Extract the [X, Y] coordinate from the center of the cell holding the provided text.  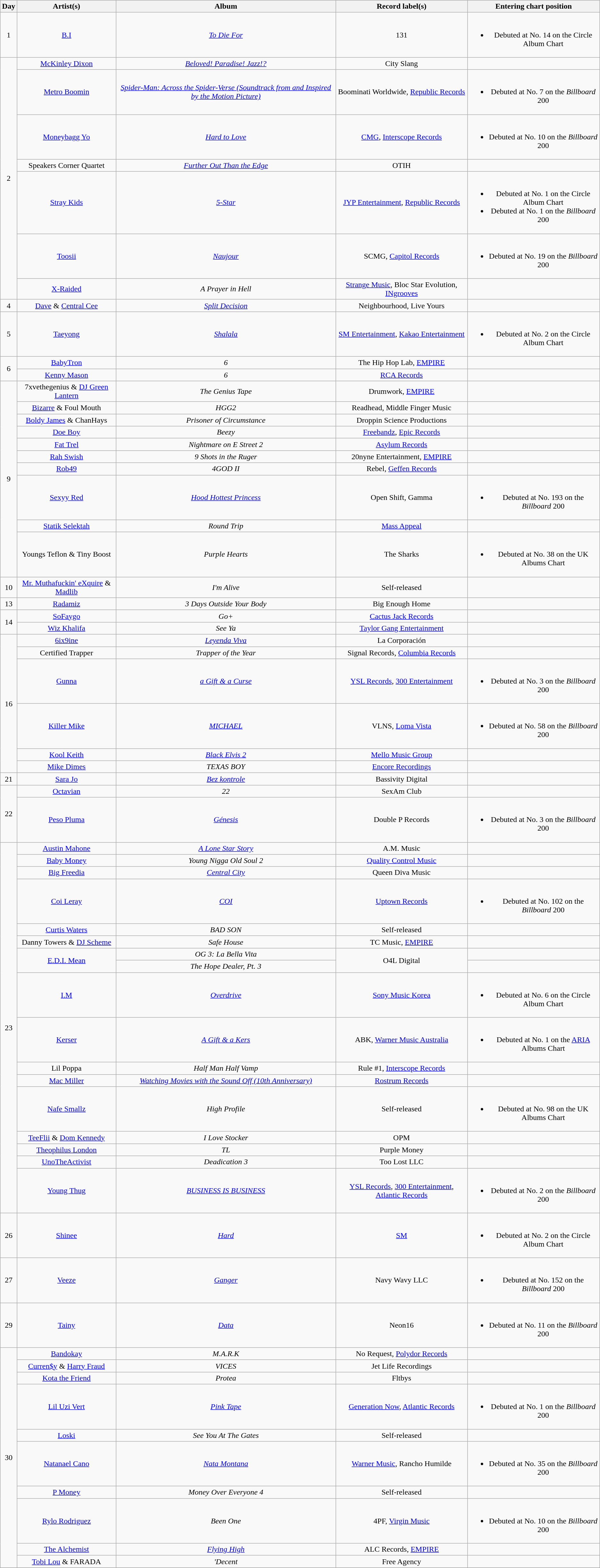
See Ya [226, 628]
TC Music, EMPIRE [401, 942]
CMG, Interscope Records [401, 137]
Kota the Friend [67, 1378]
Curren$y & Harry Fraud [67, 1366]
B.I [67, 35]
29 [9, 1325]
Central City [226, 873]
Mac Miller [67, 1081]
Young Thug [67, 1191]
30 [9, 1457]
20nyne Entertainment, EMPIRE [401, 457]
A Prayer in Hell [226, 289]
1 [9, 35]
5-Star [226, 203]
City Slang [401, 63]
4 [9, 305]
I'm Alive [226, 587]
7xvethegenius & DJ Green Lantern [67, 392]
SM [401, 1235]
Readhead, Middle Finger Music [401, 408]
Sexyy Red [67, 497]
14 [9, 622]
Rostrum Records [401, 1081]
Black Elvis 2 [226, 755]
Sony Music Korea [401, 995]
HGG2 [226, 408]
Overdrive [226, 995]
Mello Music Group [401, 755]
Nightmare on E Street 2 [226, 444]
TEXAS BOY [226, 767]
Kerser [67, 1040]
Danny Towers & DJ Scheme [67, 942]
'Decent [226, 1562]
Rob49 [67, 469]
VLNS, Loma Vista [401, 726]
Gunna [67, 681]
13 [9, 604]
Youngs Teflon & Tiny Boost [67, 554]
The Genius Tape [226, 392]
A Gift & a Kers [226, 1040]
X-Raided [67, 289]
Beezy [226, 432]
Mike Dimes [67, 767]
Tainy [67, 1325]
Day [9, 6]
Debuted at No. 1 on the Circle Album ChartDebuted at No. 1 on the Billboard 200 [533, 203]
Artist(s) [67, 6]
Killer Mike [67, 726]
SexAm Club [401, 791]
High Profile [226, 1109]
Spider-Man: Across the Spider-Verse (Soundtrack from and Inspired by the Motion Picture) [226, 92]
BabyTron [67, 362]
Purple Hearts [226, 554]
Record label(s) [401, 6]
E.D.I. Mean [67, 960]
Purple Money [401, 1150]
To Die For [226, 35]
Theophilus London [67, 1150]
ABK, Warner Music Australia [401, 1040]
Shinee [67, 1235]
Generation Now, Atlantic Records [401, 1406]
Jet Life Recordings [401, 1366]
26 [9, 1235]
A Lone Star Story [226, 848]
16 [9, 703]
Beloved! Paradise! Jazz!? [226, 63]
Curtis Waters [67, 930]
Dave & Central Cee [67, 305]
Entering chart position [533, 6]
P Money [67, 1492]
The Alchemist [67, 1549]
Debuted at No. 98 on the UK Albums Chart [533, 1109]
9 Shots in the Ruger [226, 457]
Rah Swish [67, 457]
COI [226, 901]
Neighbourhood, Live Yours [401, 305]
YSL Records, 300 Entertainment, Atlantic Records [401, 1191]
Hood Hottest Princess [226, 497]
Hard [226, 1235]
Big Freedia [67, 873]
Go+ [226, 616]
Young Nigga Old Soul 2 [226, 860]
Pink Tape [226, 1406]
Metro Boomin [67, 92]
Baby Money [67, 860]
Kool Keith [67, 755]
Fat Trel [67, 444]
a Gift & a Curse [226, 681]
See You At The Gates [226, 1435]
Protea [226, 1378]
Data [226, 1325]
Freebandz, Epic Records [401, 432]
McKinley Dixon [67, 63]
Hard to Love [226, 137]
Debuted at No. 7 on the Billboard 200 [533, 92]
Queen Diva Music [401, 873]
Natanael Cano [67, 1464]
The Sharks [401, 554]
Coi Leray [67, 901]
Navy Wavy LLC [401, 1280]
Speakers Corner Quartet [67, 165]
6ix9ine [67, 640]
Cactus Jack Records [401, 616]
Warner Music, Rancho Humilde [401, 1464]
ALC Records, EMPIRE [401, 1549]
Kenny Mason [67, 375]
Split Decision [226, 305]
4GOD II [226, 469]
SM Entertainment, Kakao Entertainment [401, 334]
Debuted at No. 1 on the ARIA Albums Chart [533, 1040]
Leyenda Viva [226, 640]
JYP Entertainment, Republic Records [401, 203]
O4L Digital [401, 960]
Encore Recordings [401, 767]
Statik Selektah [67, 526]
131 [401, 35]
Safe House [226, 942]
Album [226, 6]
Debuted at No. 14 on the Circle Album Chart [533, 35]
Double P Records [401, 820]
Naujour [226, 256]
9 [9, 479]
Rebel, Geffen Records [401, 469]
Half Man Half Vamp [226, 1068]
Debuted at No. 152 on the Billboard 200 [533, 1280]
Bassivity Digital [401, 779]
23 [9, 1027]
La Corporación [401, 640]
Debuted at No. 38 on the UK Albums Chart [533, 554]
Strange Music, Bloc Star Evolution, INgrooves [401, 289]
Nafe Smallz [67, 1109]
3 Days Outside Your Body [226, 604]
Trapper of the Year [226, 653]
OG 3: La Bella Vita [226, 954]
MICHAEL [226, 726]
BUSINESS IS BUSINESS [226, 1191]
I.M [67, 995]
Mr. Muthafuckin' eXquire & Madlib [67, 587]
The Hip Hop Lab, EMPIRE [401, 362]
Drumwork, EMPIRE [401, 392]
Signal Records, Columbia Records [401, 653]
Rylo Rodriguez [67, 1521]
Debuted at No. 58 on the Billboard 200 [533, 726]
Lil Poppa [67, 1068]
Doe Boy [67, 432]
Moneybagg Yo [67, 137]
TL [226, 1150]
Peso Pluma [67, 820]
Flying High [226, 1549]
Debuted at No. 193 on the Billboard 200 [533, 497]
BAD SON [226, 930]
Big Enough Home [401, 604]
Debuted at No. 11 on the Billboard 200 [533, 1325]
A.M. Music [401, 848]
Debuted at No. 19 on the Billboard 200 [533, 256]
Génesis [226, 820]
Mass Appeal [401, 526]
Nata Montana [226, 1464]
Tobi Lou & FARADA [67, 1562]
Debuted at No. 1 on the Billboard 200 [533, 1406]
Debuted at No. 102 on the Billboard 200 [533, 901]
Open Shift, Gamma [401, 497]
Free Agency [401, 1562]
SCMG, Capitol Records [401, 256]
Sara Jo [67, 779]
27 [9, 1280]
4PF, Virgin Music [401, 1521]
Been One [226, 1521]
Money Over Everyone 4 [226, 1492]
Toosii [67, 256]
Certified Trapper [67, 653]
Uptown Records [401, 901]
10 [9, 587]
M.A.R.K [226, 1354]
Droppin Science Productions [401, 420]
Stray Kids [67, 203]
Boldy James & ChanHays [67, 420]
Fltbys [401, 1378]
Asylum Records [401, 444]
21 [9, 779]
YSL Records, 300 Entertainment [401, 681]
Round Trip [226, 526]
Boominati Worldwide, Republic Records [401, 92]
RCA Records [401, 375]
OPM [401, 1138]
Lil Uzi Vert [67, 1406]
Too Lost LLC [401, 1162]
Debuted at No. 35 on the Billboard 200 [533, 1464]
VICES [226, 1366]
SoFaygo [67, 616]
TeeFlii & Dom Kennedy [67, 1138]
I Love Stocker [226, 1138]
Veeze [67, 1280]
Radamiz [67, 604]
Deadication 3 [226, 1162]
Neon16 [401, 1325]
Bez kontrole [226, 779]
2 [9, 178]
Octavian [67, 791]
Austin Mahone [67, 848]
Further Out Than the Edge [226, 165]
Watching Movies with the Sound Off (10th Anniversary) [226, 1081]
No Request, Polydor Records [401, 1354]
Ganger [226, 1280]
5 [9, 334]
Prisoner of Circumstance [226, 420]
Rule #1, Interscope Records [401, 1068]
Bandokay [67, 1354]
Taylor Gang Entertainment [401, 628]
Debuted at No. 6 on the Circle Album Chart [533, 995]
The Hope Dealer, Pt. 3 [226, 966]
OTIH [401, 165]
UnoTheActivist [67, 1162]
Loski [67, 1435]
Wiz Khalifa [67, 628]
Bizarre & Foul Mouth [67, 408]
Shalala [226, 334]
Taeyong [67, 334]
Debuted at No. 2 on the Billboard 200 [533, 1191]
Quality Control Music [401, 860]
